Pinpoint the cell where the given text exists, returning its (X, Y) midpoint coordinate. 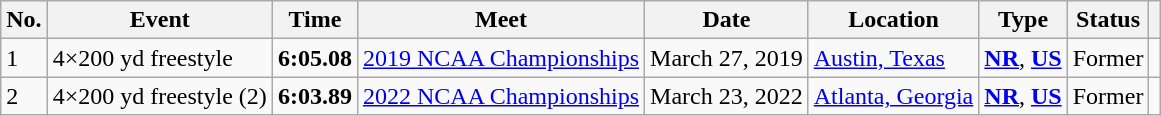
Event (160, 20)
2022 NCAA Championships (500, 96)
Meet (500, 20)
Date (727, 20)
Status (1108, 20)
6:03.89 (314, 96)
March 23, 2022 (727, 96)
Type (1023, 20)
2019 NCAA Championships (500, 58)
4×200 yd freestyle (2) (160, 96)
1 (24, 58)
No. (24, 20)
Atlanta, Georgia (894, 96)
4×200 yd freestyle (160, 58)
March 27, 2019 (727, 58)
Time (314, 20)
Austin, Texas (894, 58)
6:05.08 (314, 58)
Location (894, 20)
2 (24, 96)
